Pinpoint the cell where the given text exists, returning its (x, y) midpoint coordinate. 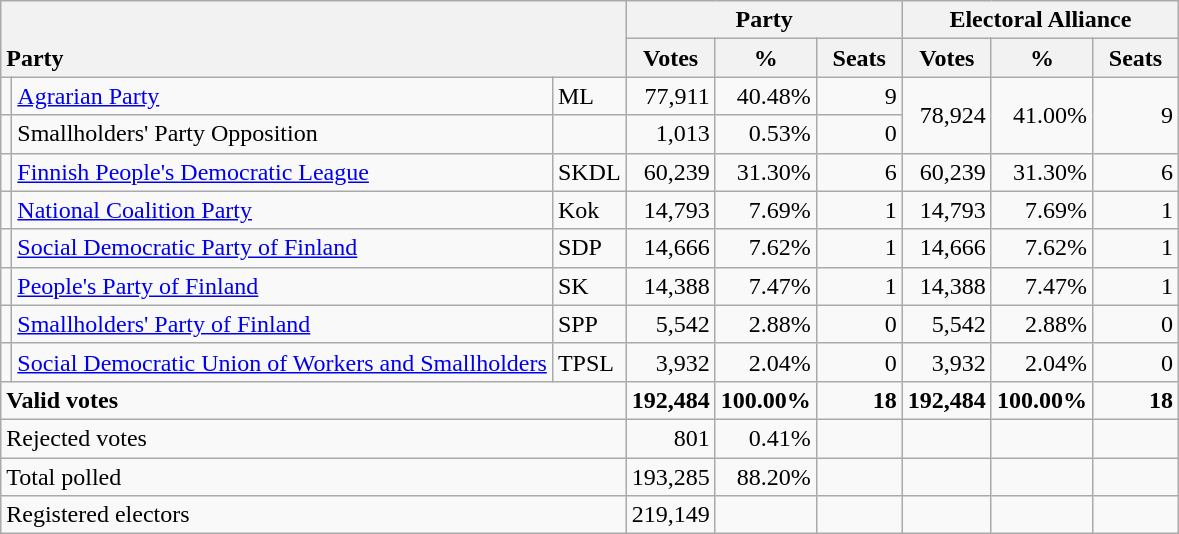
219,149 (670, 515)
Smallholders' Party Opposition (282, 134)
Rejected votes (314, 438)
Social Democratic Party of Finland (282, 248)
Electoral Alliance (1040, 20)
ML (589, 96)
0.41% (766, 438)
People's Party of Finland (282, 286)
TPSL (589, 362)
0.53% (766, 134)
193,285 (670, 477)
Finnish People's Democratic League (282, 172)
SPP (589, 324)
77,911 (670, 96)
Smallholders' Party of Finland (282, 324)
National Coalition Party (282, 210)
88.20% (766, 477)
801 (670, 438)
Agrarian Party (282, 96)
Social Democratic Union of Workers and Smallholders (282, 362)
SKDL (589, 172)
40.48% (766, 96)
SK (589, 286)
Total polled (314, 477)
78,924 (946, 115)
Kok (589, 210)
SDP (589, 248)
41.00% (1042, 115)
Valid votes (314, 400)
Registered electors (314, 515)
1,013 (670, 134)
